Return [X, Y] of the center of cell containing provided text 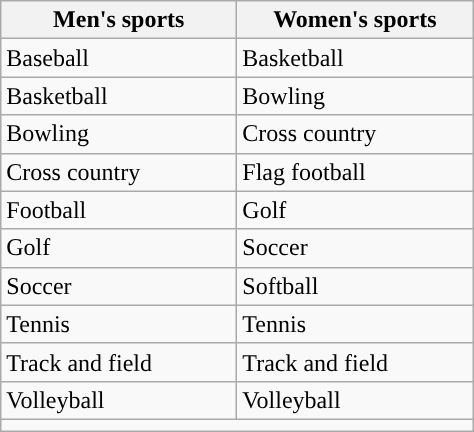
Football [119, 210]
Baseball [119, 58]
Women's sports [355, 20]
Flag football [355, 172]
Softball [355, 286]
Men's sports [119, 20]
